Search for the cell housing the specified text and yield its [X, Y] center coordinate. 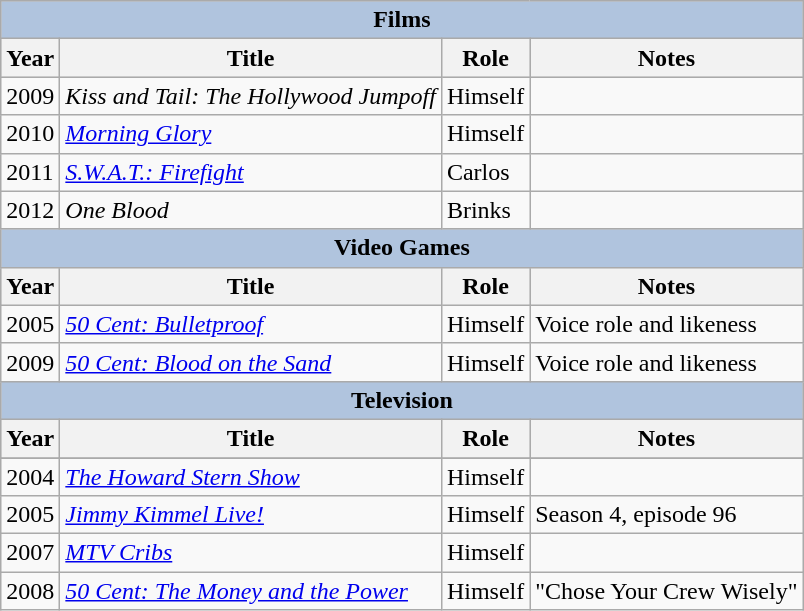
Jimmy Kimmel Live! [251, 515]
Season 4, episode 96 [666, 515]
50 Cent: The Money and the Power [251, 591]
The Howard Stern Show [251, 477]
Video Games [402, 248]
Kiss and Tail: The Hollywood Jumpoff [251, 96]
2007 [30, 553]
2004 [30, 477]
S.W.A.T.: Firefight [251, 172]
One Blood [251, 210]
50 Cent: Blood on the Sand [251, 362]
Carlos [485, 172]
2008 [30, 591]
50 Cent: Bulletproof [251, 324]
Television [402, 400]
2010 [30, 134]
2012 [30, 210]
2011 [30, 172]
Films [402, 20]
MTV Cribs [251, 553]
Morning Glory [251, 134]
"Chose Your Crew Wisely" [666, 591]
Brinks [485, 210]
